Return the [x, y] coordinate for the center point of the cell that contains the specified text.  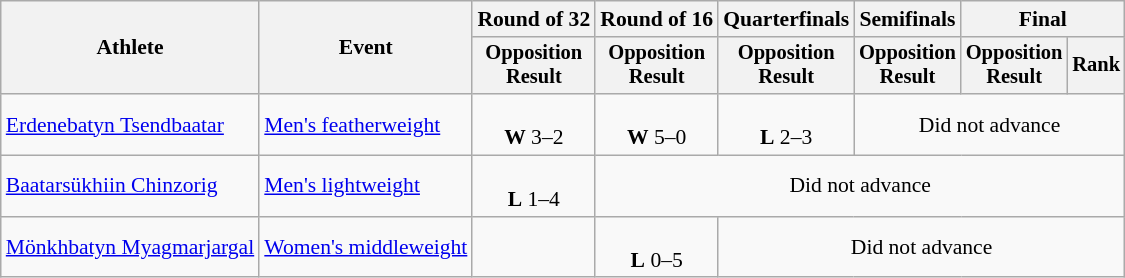
W 3–2 [534, 124]
W 5–0 [656, 124]
Baatarsükhiin Chinzorig [130, 186]
Men's lightweight [366, 186]
Rank [1096, 66]
Semifinals [908, 19]
L 0–5 [656, 248]
Round of 16 [656, 19]
Final [1043, 19]
L 1–4 [534, 186]
Quarterfinals [786, 19]
Women's middleweight [366, 248]
Mönkhbatyn Myagmarjargal [130, 248]
Men's featherweight [366, 124]
Athlete [130, 48]
Event [366, 48]
Erdenebatyn Tsendbaatar [130, 124]
L 2–3 [786, 124]
Round of 32 [534, 19]
